Identify which cell holds the provided text, then report its [X, Y] central coordinate. 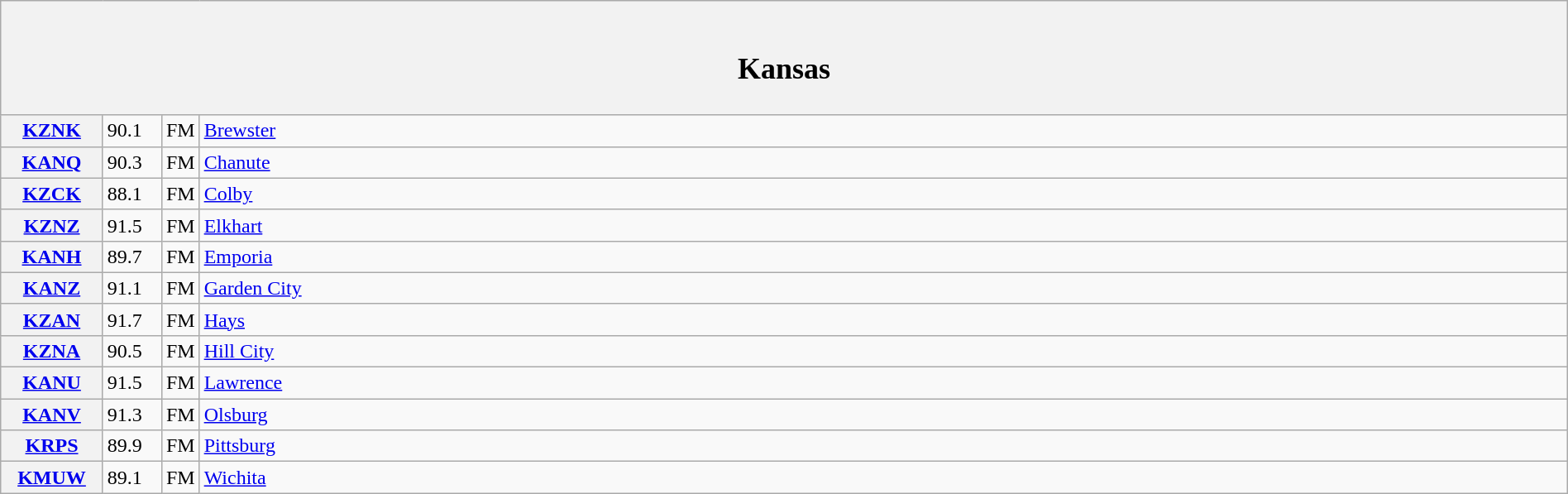
91.7 [132, 319]
91.3 [132, 415]
90.1 [132, 131]
Hill City [883, 351]
89.7 [132, 257]
KZNK [52, 131]
89.9 [132, 446]
Hays [883, 319]
KMUW [52, 477]
KRPS [52, 446]
Kansas [784, 58]
Pittsburg [883, 446]
Emporia [883, 257]
88.1 [132, 194]
KZCK [52, 194]
Wichita [883, 477]
KANH [52, 257]
Colby [883, 194]
KANQ [52, 162]
KZNZ [52, 225]
89.1 [132, 477]
Olsburg [883, 415]
90.3 [132, 162]
Garden City [883, 288]
91.1 [132, 288]
Chanute [883, 162]
KZAN [52, 319]
KANZ [52, 288]
Brewster [883, 131]
90.5 [132, 351]
Elkhart [883, 225]
Lawrence [883, 383]
KANU [52, 383]
KANV [52, 415]
KZNA [52, 351]
